Locate the cell with the specified text and output its (X, Y) center coordinate. 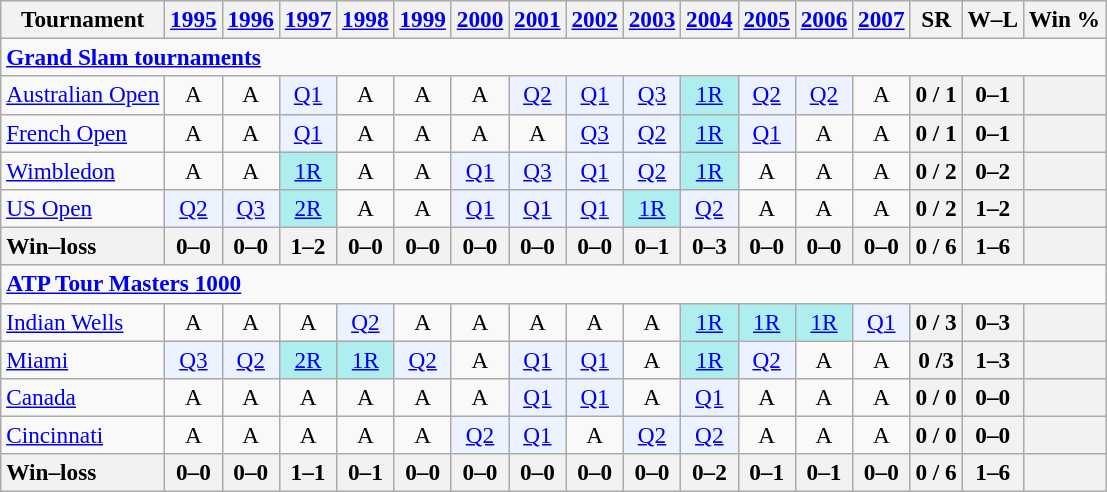
Canada (83, 397)
1999 (422, 19)
ATP Tour Masters 1000 (554, 284)
2001 (538, 19)
Tournament (83, 19)
French Open (83, 133)
1995 (194, 19)
Indian Wells (83, 322)
2004 (710, 19)
SR (936, 19)
0 /3 (936, 359)
2007 (882, 19)
1996 (250, 19)
Miami (83, 359)
2000 (480, 19)
US Open (83, 208)
Grand Slam tournaments (554, 57)
W–L (992, 19)
Win % (1064, 19)
Australian Open (83, 95)
0 / 3 (936, 322)
1–3 (992, 359)
Cincinnati (83, 435)
1997 (308, 19)
2003 (652, 19)
1998 (366, 19)
2006 (824, 19)
Wimbledon (83, 170)
1–1 (308, 473)
2005 (766, 19)
2002 (594, 19)
